Determine the [x, y] coordinate at the center of the cell enclosing the given text.  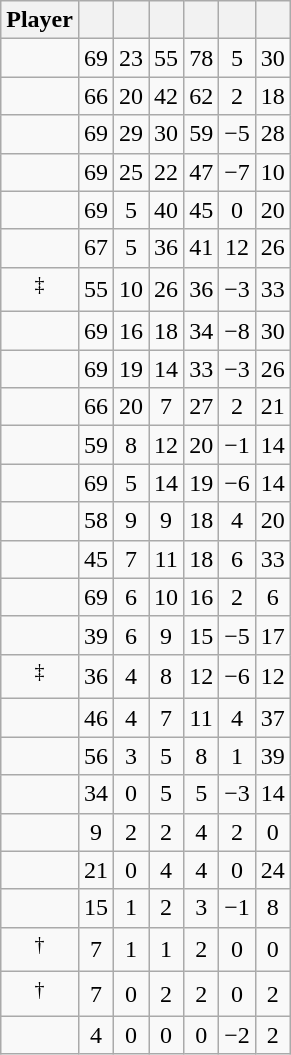
78 [202, 58]
Player [40, 20]
56 [96, 756]
−8 [238, 331]
47 [202, 172]
28 [272, 134]
−2 [238, 1035]
58 [96, 521]
−7 [238, 172]
40 [166, 210]
17 [272, 635]
24 [272, 870]
41 [202, 248]
42 [166, 96]
25 [132, 172]
29 [132, 134]
27 [202, 407]
62 [202, 96]
46 [96, 718]
23 [132, 58]
67 [96, 248]
22 [166, 172]
37 [272, 718]
